Extract the (x, y) coordinate from the center of the cell holding the provided text.  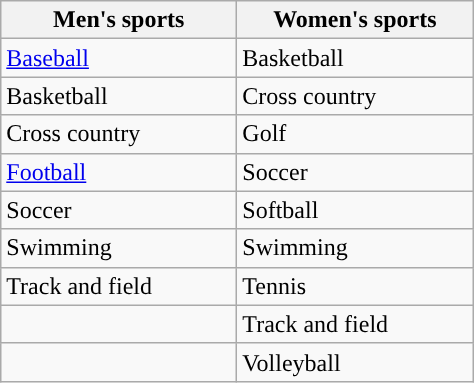
Women's sports (355, 20)
Football (119, 172)
Baseball (119, 58)
Golf (355, 134)
Tennis (355, 286)
Men's sports (119, 20)
Softball (355, 210)
Volleyball (355, 362)
